From the cell containing the given text, extract its center point as [x, y] coordinate. 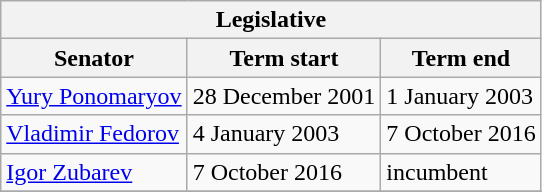
4 January 2003 [284, 134]
Vladimir Fedorov [94, 134]
Term end [461, 58]
incumbent [461, 172]
Yury Ponomaryov [94, 96]
28 December 2001 [284, 96]
Igor Zubarev [94, 172]
Legislative [271, 20]
Senator [94, 58]
1 January 2003 [461, 96]
Term start [284, 58]
